Scan for the cell matching the given text and deliver its [X, Y] coordinate at center. 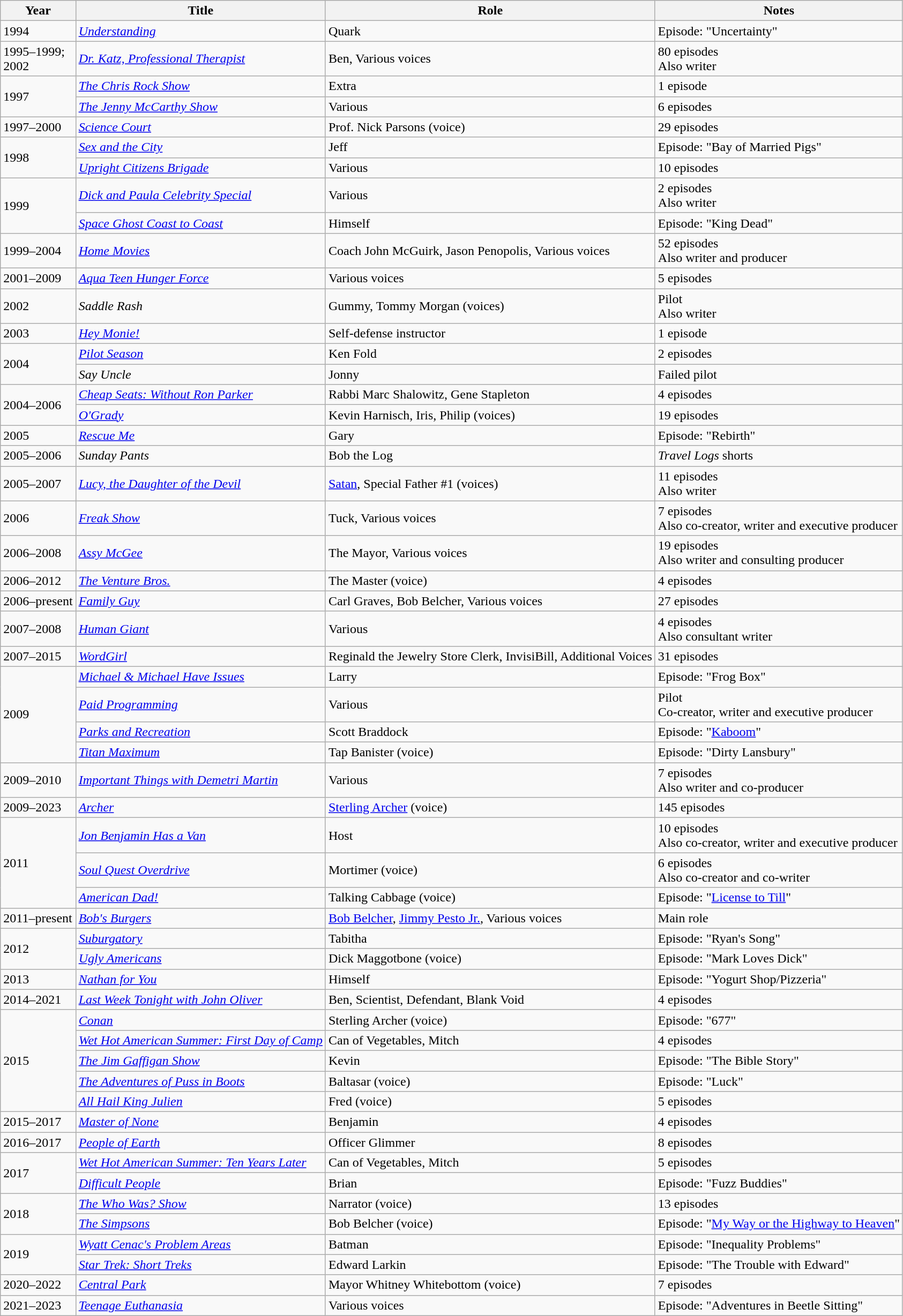
Kevin Harnisch, Iris, Philip (voices) [490, 415]
Michael & Michael Have Issues [200, 676]
The Venture Bros. [200, 581]
Bob Belcher, Jimmy Pesto Jr., Various voices [490, 918]
Wet Hot American Summer: Ten Years Later [200, 1163]
4 episodesAlso consultant writer [779, 629]
8 episodes [779, 1142]
Brian [490, 1183]
Failed pilot [779, 374]
6 episodesAlso co-creator and co-writer [779, 870]
Last Week Tonight with John Oliver [200, 999]
Episode: "King Dead" [779, 223]
Bob Belcher (voice) [490, 1224]
Dick and Paula Celebrity Special [200, 195]
Star Trek: Short Treks [200, 1265]
Space Ghost Coast to Coast [200, 223]
1997–2000 [38, 127]
Ugly Americans [200, 959]
2020–2022 [38, 1285]
2016–2017 [38, 1142]
1995–1999;2002 [38, 59]
2004–2006 [38, 405]
2007–2008 [38, 629]
Jonny [490, 374]
Benjamin [490, 1122]
Titan Maximum [200, 753]
Episode: "License to Till" [779, 898]
Jon Benjamin Has a Van [200, 836]
Sunday Pants [200, 456]
2005 [38, 435]
Episode: "Luck" [779, 1081]
The Who Was? Show [200, 1204]
Notes [779, 11]
Role [490, 11]
Understanding [200, 31]
Scott Braddock [490, 732]
Important Things with Demetri Martin [200, 780]
Episode: "Mark Loves Dick" [779, 959]
Narrator (voice) [490, 1204]
PilotAlso writer [779, 305]
7 episodesAlso co-creator, writer and executive producer [779, 518]
Tabitha [490, 938]
The Chris Rock Show [200, 86]
Talking Cabbage (voice) [490, 898]
Reginald the Jewelry Store Clerk, InvisiBill, Additional Voices [490, 656]
7 episodes [779, 1285]
Parks and Recreation [200, 732]
Episode: "Dirty Lansbury" [779, 753]
31 episodes [779, 656]
Human Giant [200, 629]
Extra [490, 86]
Ben, Scientist, Defendant, Blank Void [490, 999]
Say Uncle [200, 374]
Kevin [490, 1061]
1994 [38, 31]
Ben, Various voices [490, 59]
10 episodes [779, 168]
2006 [38, 518]
Satan, Special Father #1 (voices) [490, 483]
6 episodes [779, 107]
Saddle Rash [200, 305]
2021–2023 [38, 1305]
1999 [38, 206]
10 episodesAlso co-creator, writer and executive producer [779, 836]
Soul Quest Overdrive [200, 870]
Dr. Katz, Professional Therapist [200, 59]
13 episodes [779, 1204]
2009 [38, 715]
Batman [490, 1244]
Officer Glimmer [490, 1142]
11 episodesAlso writer [779, 483]
O'Grady [200, 415]
2006–present [38, 601]
Episode: "Ryan's Song" [779, 938]
Episode: "The Bible Story" [779, 1061]
2002 [38, 305]
2006–2012 [38, 581]
Fred (voice) [490, 1102]
American Dad! [200, 898]
Sex and the City [200, 147]
The Adventures of Puss in Boots [200, 1081]
Self-defense instructor [490, 334]
Wet Hot American Summer: First Day of Camp [200, 1040]
Episode: "The Trouble with Edward" [779, 1265]
Edward Larkin [490, 1265]
2001–2009 [38, 278]
The Mayor, Various voices [490, 553]
1999–2004 [38, 251]
Main role [779, 918]
Title [200, 11]
Hey Monie! [200, 334]
19 episodesAlso writer and consulting producer [779, 553]
Nathan for You [200, 979]
Episode: "Yogurt Shop/Pizzeria" [779, 979]
Larry [490, 676]
2006–2008 [38, 553]
Conan [200, 1020]
2019 [38, 1254]
Episode: "677" [779, 1020]
Episode: "My Way or the Highway to Heaven" [779, 1224]
2012 [38, 949]
2015 [38, 1061]
Aqua Teen Hunger Force [200, 278]
2018 [38, 1214]
Ken Fold [490, 354]
Rabbi Marc Shalowitz, Gene Stapleton [490, 395]
Baltasar (voice) [490, 1081]
29 episodes [779, 127]
Episode: "Fuzz Buddies" [779, 1183]
2013 [38, 979]
Teenage Euthanasia [200, 1305]
Gummy, Tommy Morgan (voices) [490, 305]
Episode: "Rebirth" [779, 435]
Science Court [200, 127]
Bob's Burgers [200, 918]
2 episodes [779, 354]
Episode: "Kaboom" [779, 732]
Prof. Nick Parsons (voice) [490, 127]
2009–2010 [38, 780]
2011 [38, 863]
80 episodesAlso writer [779, 59]
Carl Graves, Bob Belcher, Various voices [490, 601]
Tap Banister (voice) [490, 753]
All Hail King Julien [200, 1102]
2015–2017 [38, 1122]
2011–present [38, 918]
27 episodes [779, 601]
The Jim Gaffigan Show [200, 1061]
WordGirl [200, 656]
Mayor Whitney Whitebottom (voice) [490, 1285]
Jeff [490, 147]
Difficult People [200, 1183]
2017 [38, 1173]
Master of None [200, 1122]
Rescue Me [200, 435]
2005–2007 [38, 483]
Episode: "Adventures in Beetle Sitting" [779, 1305]
2004 [38, 364]
Coach John McGuirk, Jason Penopolis, Various voices [490, 251]
Freak Show [200, 518]
Wyatt Cenac's Problem Areas [200, 1244]
2009–2023 [38, 808]
Year [38, 11]
The Simpsons [200, 1224]
Mortimer (voice) [490, 870]
Tuck, Various voices [490, 518]
Gary [490, 435]
Episode: "Inequality Problems" [779, 1244]
7 episodesAlso writer and co-producer [779, 780]
Upright Citizens Brigade [200, 168]
The Master (voice) [490, 581]
Quark [490, 31]
2014–2021 [38, 999]
2005–2006 [38, 456]
Dick Maggotbone (voice) [490, 959]
Host [490, 836]
Episode: "Bay of Married Pigs" [779, 147]
2003 [38, 334]
Paid Programming [200, 704]
Central Park [200, 1285]
2007–2015 [38, 656]
Episode: "Uncertainty" [779, 31]
Assy McGee [200, 553]
2 episodesAlso writer [779, 195]
1998 [38, 157]
Bob the Log [490, 456]
52 episodesAlso writer and producer [779, 251]
19 episodes [779, 415]
Suburgatory [200, 938]
Archer [200, 808]
Cheap Seats: Without Ron Parker [200, 395]
Family Guy [200, 601]
145 episodes [779, 808]
Lucy, the Daughter of the Devil [200, 483]
The Jenny McCarthy Show [200, 107]
Travel Logs shorts [779, 456]
Episode: "Frog Box" [779, 676]
Pilot Season [200, 354]
1997 [38, 96]
People of Earth [200, 1142]
PilotCo-creator, writer and executive producer [779, 704]
Home Movies [200, 251]
